Scan for the cell matching the given text and deliver its [X, Y] coordinate at center. 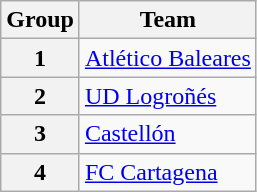
4 [40, 172]
Atlético Baleares [168, 58]
1 [40, 58]
FC Cartagena [168, 172]
2 [40, 96]
3 [40, 134]
UD Logroñés [168, 96]
Castellón [168, 134]
Team [168, 20]
Group [40, 20]
